Extract the (X, Y) coordinate from the center of the cell holding the provided text.  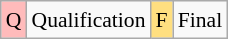
Final (200, 20)
F (162, 20)
Q (14, 20)
Qualification (89, 20)
